Search for the cell housing the specified text and yield its (x, y) center coordinate. 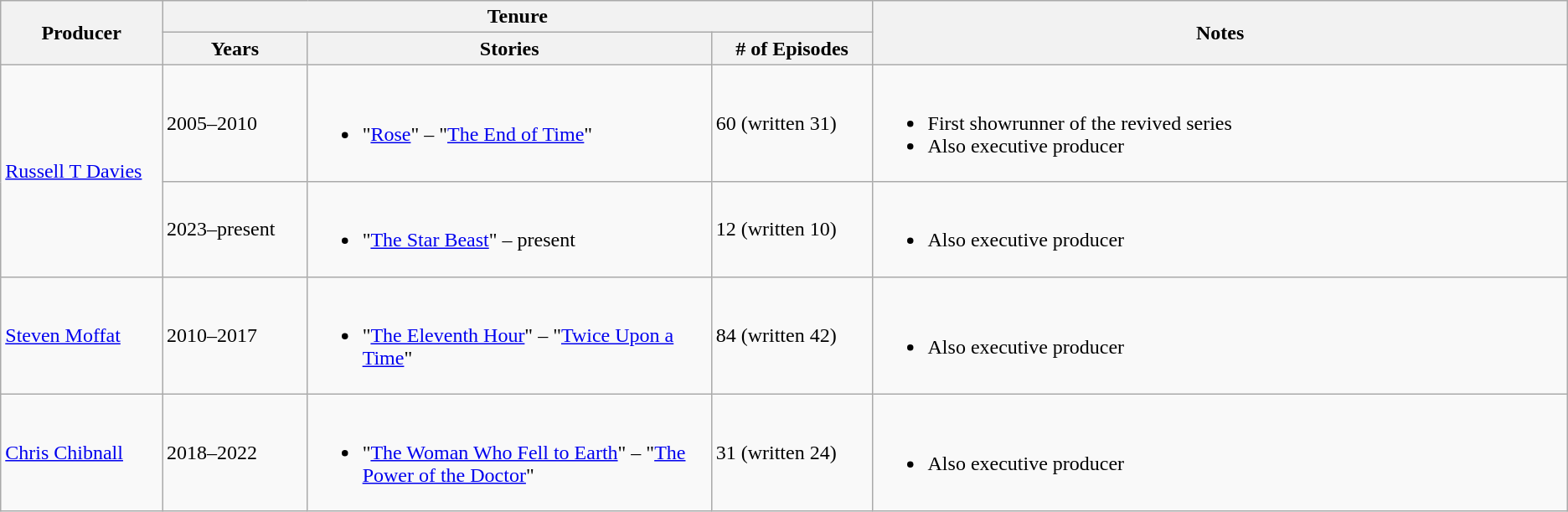
"The Eleventh Hour" – "Twice Upon a Time" (509, 335)
Russell T Davies (82, 171)
"The Star Beast" – present (509, 230)
First showrunner of the revived seriesAlso executive producer (1220, 123)
2018–2022 (235, 453)
Stories (509, 49)
Producer (82, 33)
Tenure (518, 17)
2023–present (235, 230)
2005–2010 (235, 123)
# of Episodes (792, 49)
"The Woman Who Fell to Earth" – "The Power of the Doctor" (509, 453)
Notes (1220, 33)
84 (written 42) (792, 335)
Years (235, 49)
12 (written 10) (792, 230)
60 (written 31) (792, 123)
31 (written 24) (792, 453)
2010–2017 (235, 335)
Chris Chibnall (82, 453)
"Rose" – "The End of Time" (509, 123)
Steven Moffat (82, 335)
